Return the (x, y) coordinate for the center point of the cell that contains the specified text.  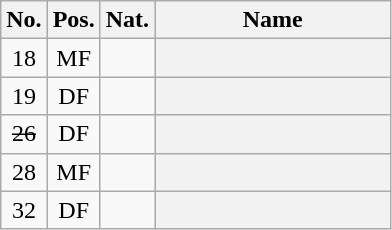
18 (24, 58)
No. (24, 20)
32 (24, 210)
Pos. (74, 20)
Nat. (127, 20)
19 (24, 96)
26 (24, 134)
Name (273, 20)
28 (24, 172)
